From the cell containing the given text, extract its center point as (X, Y) coordinate. 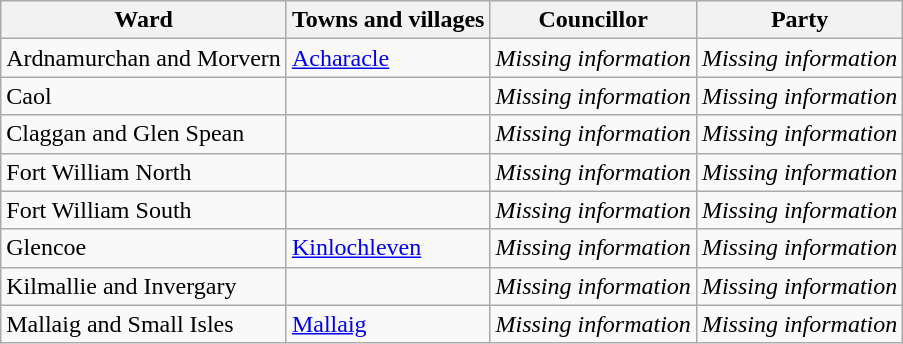
Acharacle (388, 58)
Fort William North (144, 172)
Ardnamurchan and Morvern (144, 58)
Towns and villages (388, 20)
Councillor (593, 20)
Mallaig and Small Isles (144, 324)
Claggan and Glen Spean (144, 134)
Kilmallie and Invergary (144, 286)
Glencoe (144, 248)
Caol (144, 96)
Mallaig (388, 324)
Party (799, 20)
Fort William South (144, 210)
Kinlochleven (388, 248)
Ward (144, 20)
